Capture the cell that displays the provided text and extract its (X, Y) central coordinate. 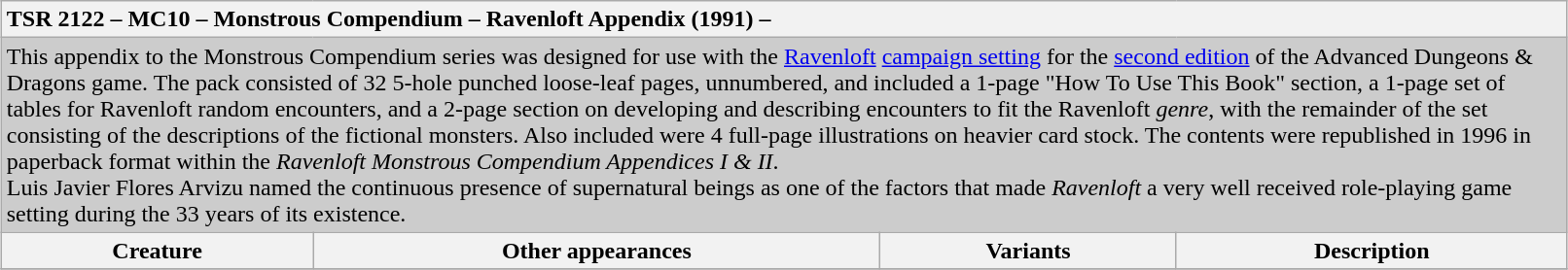
TSR 2122 – MC10 – Monstrous Compendium – Ravenloft Appendix (1991) – (784, 19)
Description (1372, 251)
Variants (1028, 251)
Creature (158, 251)
Other appearances (597, 251)
